Locate the cell with the specified text and output its (x, y) center coordinate. 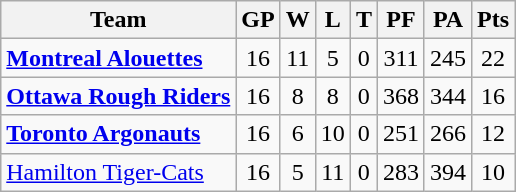
245 (448, 58)
6 (298, 134)
22 (494, 58)
344 (448, 96)
W (298, 20)
283 (400, 172)
266 (448, 134)
Pts (494, 20)
L (332, 20)
251 (400, 134)
Hamilton Tiger-Cats (118, 172)
Toronto Argonauts (118, 134)
368 (400, 96)
Montreal Alouettes (118, 58)
Ottawa Rough Riders (118, 96)
311 (400, 58)
T (364, 20)
12 (494, 134)
PF (400, 20)
394 (448, 172)
PA (448, 20)
Team (118, 20)
GP (258, 20)
